Search for the cell housing the specified text and yield its [X, Y] center coordinate. 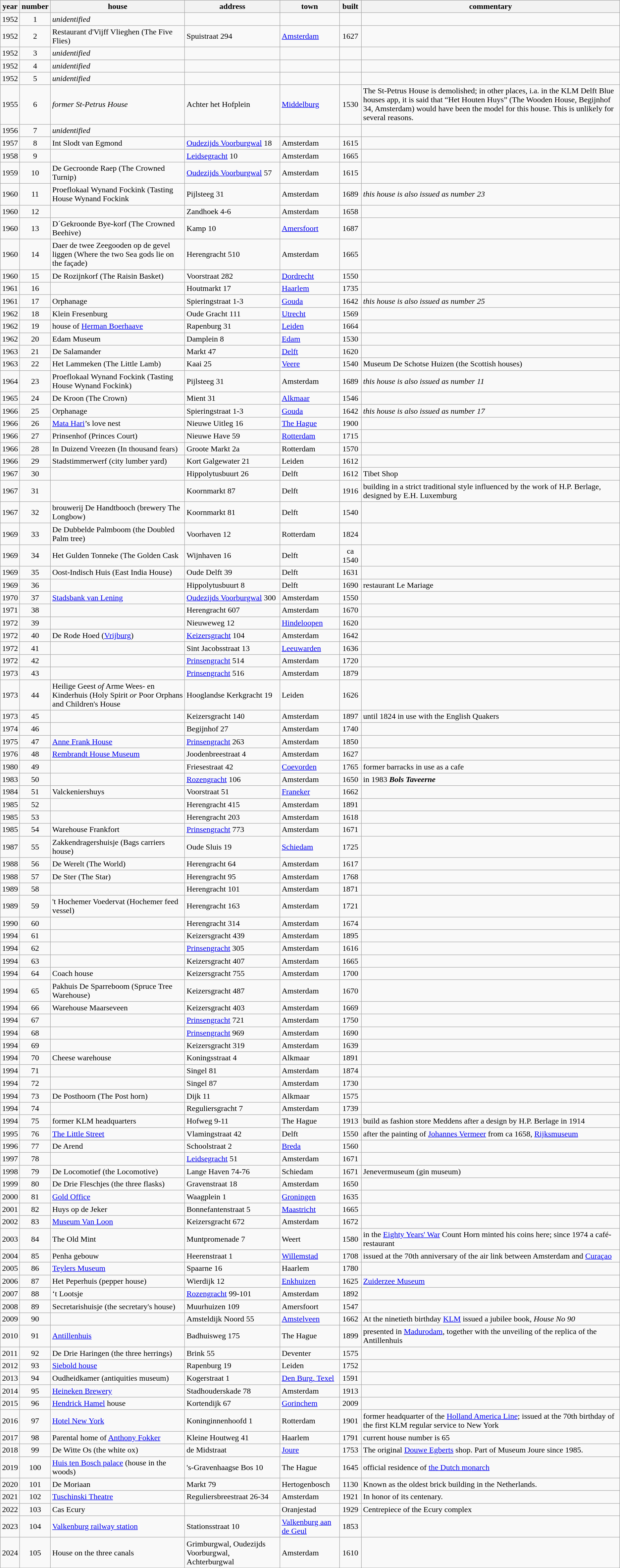
39 [35, 623]
1750 [350, 1020]
Franeker [309, 792]
1901 [350, 1420]
De Gecroonde Raep (The Crowned Turnip) [118, 173]
97 [35, 1420]
Kamp 10 [232, 228]
after the painting of Johannes Vermeer from ca 1658, Rijksmuseum [491, 1133]
Herengracht 95 [232, 876]
38 [35, 610]
Achter het Hofplein [232, 105]
2024 [10, 1552]
15 [35, 276]
1999 [10, 1184]
De Rozijnkorf (The Raisin Basket) [118, 276]
Reguliersbreestraat 26-34 [232, 1497]
until 1824 in use with the English Quakers [491, 716]
Zandhoek 4-6 [232, 211]
Rembrandt House Museum [118, 754]
Stadsbank van Lening [118, 598]
Prinsengracht 514 [232, 661]
1547 [350, 1306]
Rozengracht 106 [232, 779]
20 [35, 339]
Friesestraat 42 [232, 767]
65 [35, 991]
Willemstad [309, 1256]
2017 [10, 1438]
Coach house [118, 974]
de Midstraat [232, 1450]
1916 [350, 491]
28 [35, 448]
Voorstraat 282 [232, 276]
Oude Gracht 111 [232, 314]
Het Lammeken (The Little Lamb) [118, 364]
40 [35, 635]
this house is also issued as number 23 [491, 194]
71 [35, 1071]
Oudezijds Voorburgwal 18 [232, 143]
Leidsegracht 51 [232, 1159]
43 [35, 673]
42 [35, 661]
18 [35, 314]
52 [35, 805]
1955 [10, 105]
41 [35, 648]
Prinsengracht 263 [232, 742]
Lange Haven 74-76 [232, 1172]
Joure [309, 1450]
Herengracht 415 [232, 805]
2 [35, 36]
31 [35, 491]
8 [35, 143]
1780 [350, 1268]
1956 [10, 130]
't Hochemer Voedervat (Hochemer feed vessel) [118, 906]
town [309, 7]
Herengracht 203 [232, 817]
76 [35, 1133]
44 [35, 695]
Prinsengracht 721 [232, 1020]
The Little Street [118, 1133]
Dijk 11 [232, 1096]
Oudheidkamer (antiquities museum) [118, 1378]
Wijnhaven 16 [232, 555]
Leeuwarden [309, 648]
1715 [350, 436]
84 [35, 1239]
1871 [350, 889]
Stadhouderskade 78 [232, 1391]
2000 [10, 1197]
2007 [10, 1294]
in the Eighty Years' War Count Horn minted his coins here; since 1974 a café-restaurant [491, 1239]
Herengracht 101 [232, 889]
2013 [10, 1378]
61 [35, 936]
89 [35, 1306]
70 [35, 1058]
Klein Fresenburg [118, 314]
1570 [350, 448]
Herengracht 607 [232, 610]
4 [35, 66]
59 [35, 906]
commentary [491, 7]
7 [35, 130]
Den Burg, Texel [309, 1378]
47 [35, 742]
1959 [10, 173]
Valkenburg railway station [118, 1526]
1975 [10, 742]
Daer de twee Zeegooden op de gevel liggen (Where the two Sea gods lie on the façade) [118, 254]
Cas Ecury [118, 1509]
Mata Hari’s love nest [118, 423]
year [10, 7]
Groote Markt 2a [232, 448]
1970 [10, 598]
Hippolytusbuurt 8 [232, 585]
63 [35, 961]
2008 [10, 1306]
26 [35, 423]
Deventer [309, 1353]
79 [35, 1172]
Wierdijk 12 [232, 1281]
Museum Van Loon [118, 1222]
Reguliersgracht 7 [232, 1108]
1899 [350, 1336]
De Kroon (The Crown) [118, 398]
2022 [10, 1509]
The original Douwe Egberts shop. Part of Museum Joure since 1985. [491, 1450]
2004 [10, 1256]
64 [35, 974]
1965 [10, 398]
2002 [10, 1222]
Parental home of Anthony Fokker [118, 1438]
48 [35, 754]
Houtmarkt 17 [232, 289]
1958 [10, 156]
99 [35, 1450]
Het Gulden Tonneke (The Golden Cask [118, 555]
De Dubbelde Palmboom (the Doubled Palm tree) [118, 534]
Spaarne 16 [232, 1268]
85 [35, 1256]
1720 [350, 661]
2014 [10, 1391]
1929 [350, 1509]
21 [35, 351]
Coevorden [309, 767]
Herengracht 163 [232, 906]
2023 [10, 1526]
Markt 47 [232, 351]
Teylers Museum [118, 1268]
Restaurant d'Vijff Vlieghen (The Five Flies) [118, 36]
54 [35, 830]
1580 [350, 1239]
Kaai 25 [232, 364]
33 [35, 534]
Nieuwe Uitleg 16 [232, 423]
Warehouse Maarseveen [118, 1008]
Singel 87 [232, 1083]
Singel 81 [232, 1071]
Herengracht 64 [232, 864]
1669 [350, 1008]
100 [35, 1467]
Kleine Houtweg 41 [232, 1438]
Prinsengracht 773 [232, 830]
Keizersgracht 403 [232, 1008]
Herengracht 314 [232, 923]
Valckeniershuys [118, 792]
83 [35, 1222]
Valkenburg aan de Geul [309, 1526]
1753 [350, 1450]
91 [35, 1336]
Heerenstraat 1 [232, 1256]
9 [35, 156]
30 [35, 474]
Schoolstraat 2 [232, 1146]
ca 1540 [350, 555]
69 [35, 1045]
13 [35, 228]
93 [35, 1366]
De Rode Hoed (Vrijburg) [118, 635]
88 [35, 1294]
‘t Lootsje [118, 1294]
1850 [350, 742]
Kogerstraat 1 [232, 1378]
1672 [350, 1222]
1687 [350, 228]
1900 [350, 423]
De Ster (The Star) [118, 876]
2021 [10, 1497]
1765 [350, 767]
Koornmarkt 81 [232, 512]
94 [35, 1378]
Cheese warehouse [118, 1058]
Koninginnenhoofd 1 [232, 1420]
74 [35, 1108]
former KLM headquarters [118, 1121]
brouwerij De Handtbooch (brewery The Longbow) [118, 512]
Muntpromenade 7 [232, 1239]
De Werelt (The World) [118, 864]
current house number is 65 [491, 1438]
address [232, 7]
Voorhaven 12 [232, 534]
1974 [10, 729]
2011 [10, 1353]
Amstelveen [309, 1319]
In Duizend Vreezen (In thousand fears) [118, 448]
Prinsengracht 305 [232, 948]
The Old Mint [118, 1239]
66 [35, 1008]
1990 [10, 923]
16 [35, 289]
Heineken Brewery [118, 1391]
1971 [10, 610]
1645 [350, 1467]
Nieuwe Have 59 [232, 436]
Enkhuizen [309, 1281]
2005 [10, 1268]
Gravenstraat 18 [232, 1184]
1560 [350, 1146]
1569 [350, 314]
Utrecht [309, 314]
's-Gravenhaagse Bos 10 [232, 1467]
built [350, 7]
De Witte Os (the white ox) [118, 1450]
36 [35, 585]
Bonnefantenstraat 5 [232, 1209]
Oude Delft 39 [232, 573]
Prinsenhof (Princes Court) [118, 436]
Tuschinski Theatre [118, 1497]
1674 [350, 923]
Joodenbreestraat 4 [232, 754]
1610 [350, 1552]
24 [35, 398]
restaurant Le Mariage [491, 585]
1984 [10, 792]
1130 [350, 1484]
Penha gebouw [118, 1256]
Hippolytusbuurt 26 [232, 474]
Keizersgracht 487 [232, 991]
In honor of its centenary. [491, 1497]
Tibet Shop [491, 474]
1664 [350, 326]
Grimburgwal, Oudezijds Voorburgwal, Achterburgwal [232, 1552]
Muurhuizen 109 [232, 1306]
Edam [309, 339]
Int Slodt van Egmond [118, 143]
D´Gekroonde Bye-korf (The Crowned Beehive) [118, 228]
2001 [10, 1209]
1636 [350, 648]
Secretarishuisje (the secretary's house) [118, 1306]
1631 [350, 573]
Maastricht [309, 1209]
25 [35, 411]
Breda [309, 1146]
Museum De Schotse Huizen (the Scottish houses) [491, 364]
Known as the oldest brick building in the Netherlands. [491, 1484]
Hooglandse Kerkgracht 19 [232, 695]
102 [35, 1497]
1591 [350, 1378]
Hindeloopen [309, 623]
68 [35, 1033]
this house is also issued as number 17 [491, 411]
Brink 55 [232, 1353]
Koornmarkt 87 [232, 491]
Gold Office [118, 1197]
58 [35, 889]
1658 [350, 211]
Jenevermuseum (gin museum) [491, 1172]
in 1983 Bols Taveerne [491, 779]
2012 [10, 1366]
Siebold house [118, 1366]
1752 [350, 1366]
Voorstraat 51 [232, 792]
Middelburg [309, 105]
1895 [350, 936]
Koningsstraat 4 [232, 1058]
Begijnhof 27 [232, 729]
Groningen [309, 1197]
De Arend [118, 1146]
1921 [350, 1497]
Rozengracht 99-101 [232, 1294]
Badhuisweg 175 [232, 1336]
Hertogenbosch [309, 1484]
1768 [350, 876]
Dordrecht [309, 276]
Stationsstraat 10 [232, 1526]
56 [35, 864]
73 [35, 1096]
1791 [350, 1438]
1892 [350, 1294]
78 [35, 1159]
Gorinchem [309, 1404]
19 [35, 326]
104 [35, 1526]
Hotel New York [118, 1420]
Leidsegracht 10 [232, 156]
1708 [350, 1256]
De Posthoorn (The Post horn) [118, 1096]
Oranjestad [309, 1509]
Antillenhuis [118, 1336]
1995 [10, 1133]
De Moriaan [118, 1484]
Keizersgracht 104 [232, 635]
De Locomotief (the Locomotive) [118, 1172]
Proeflokaal Wynand Fockink (Tasting House Wynand Fockink [118, 194]
Heilige Geest of Arme Wees- en Kinderhuis (Holy Spirit or Poor Orphans and Children's House [118, 695]
Centrepiece of the Ecury complex [491, 1509]
101 [35, 1484]
Weert [309, 1239]
49 [35, 767]
Keizersgracht 407 [232, 961]
Hendrick Hamel house [118, 1404]
1824 [350, 534]
87 [35, 1281]
1626 [350, 695]
96 [35, 1404]
Keizersgracht 672 [232, 1222]
De Salamander [118, 351]
77 [35, 1146]
official residence of the Dutch monarch [491, 1467]
2015 [10, 1404]
105 [35, 1552]
1725 [350, 847]
60 [35, 923]
presented in Madurodam, together with the unveiling of the replica of the Antillenhuis [491, 1336]
build as fashion store Meddens after a design by H.P. Berlage in 1914 [491, 1121]
Oost-Indisch Huis (East India House) [118, 573]
Amsteldijk Noord 55 [232, 1319]
103 [35, 1509]
2006 [10, 1281]
2003 [10, 1239]
45 [35, 716]
Markt 79 [232, 1484]
80 [35, 1184]
90 [35, 1319]
17 [35, 301]
12 [35, 211]
2019 [10, 1467]
1546 [350, 398]
Kort Galgewater 21 [232, 461]
Zakkendragershuisje (Bags carriers house) [118, 847]
Mient 31 [232, 398]
Sint Jacobsstraat 13 [232, 648]
50 [35, 779]
Warehouse Frankfort [118, 830]
Oudezijds Voorburgwal 57 [232, 173]
2016 [10, 1420]
De Drie Fleschjes (the three flasks) [118, 1184]
1635 [350, 1197]
72 [35, 1083]
2018 [10, 1450]
Huis ten Bosch palace (house in the woods) [118, 1467]
Kortendijk 67 [232, 1404]
95 [35, 1391]
37 [35, 598]
1617 [350, 864]
1998 [10, 1172]
Stadstimmerwerf (city lumber yard) [118, 461]
51 [35, 792]
Oude Sluis 19 [232, 847]
Rapenburg 19 [232, 1366]
1987 [10, 847]
10 [35, 173]
1625 [350, 1281]
2020 [10, 1484]
Keizersgracht 319 [232, 1045]
46 [35, 729]
Hofweg 9-11 [232, 1121]
98 [35, 1438]
62 [35, 948]
former headquarter of the Holland America Line; issued at the 70th birthday of the first KLM regular service to New York [491, 1420]
1639 [350, 1045]
Het Peperhuis (pepper house) [118, 1281]
55 [35, 847]
house of Herman Boerhaave [118, 326]
1740 [350, 729]
5 [35, 78]
former St-Petrus House [118, 105]
1957 [10, 143]
23 [35, 381]
Edam Museum [118, 339]
1739 [350, 1108]
House on the three canals [118, 1552]
67 [35, 1020]
1721 [350, 906]
11 [35, 194]
1874 [350, 1071]
house [118, 7]
82 [35, 1209]
De Drie Haringen (the three herrings) [118, 1353]
81 [35, 1197]
issued at the 70th anniversary of the air link between Amsterdam and Curaçao [491, 1256]
3 [35, 53]
Huys op de Jeker [118, 1209]
1 [35, 19]
Damplein 8 [232, 339]
this house is also issued as number 25 [491, 301]
At the ninetieth birthday KLM issued a jubilee book, House No 90 [491, 1319]
1983 [10, 779]
this house is also issued as number 11 [491, 381]
57 [35, 876]
1976 [10, 754]
1853 [350, 1526]
75 [35, 1121]
Waagplein 1 [232, 1197]
1964 [10, 381]
Spuistraat 294 [232, 36]
1897 [350, 716]
former barracks in use as a cafe [491, 767]
29 [35, 461]
Pakhuis De Sparreboom (Spruce Tree Warehouse) [118, 991]
Rapenburg 31 [232, 326]
Keizersgracht 755 [232, 974]
53 [35, 817]
number [35, 7]
1735 [350, 289]
building in a strict traditional style influenced by the work of H.P. Berlage, designed by E.H. Luxemburg [491, 491]
92 [35, 1353]
Nieuweweg 12 [232, 623]
35 [35, 573]
34 [35, 555]
1618 [350, 817]
Zuiderzee Museum [491, 1281]
27 [35, 436]
Proeflokaal Wynand Fockink (Tasting House Wynand Fockink) [118, 381]
1879 [350, 673]
1730 [350, 1083]
14 [35, 254]
Vlamingstraat 42 [232, 1133]
Veere [309, 364]
6 [35, 105]
1996 [10, 1146]
2010 [10, 1336]
1616 [350, 948]
Oudezijds Voorburgwal 300 [232, 598]
1700 [350, 974]
Keizersgracht 439 [232, 936]
1980 [10, 767]
Keizersgracht 140 [232, 716]
Prinsengracht 516 [232, 673]
86 [35, 1268]
22 [35, 364]
Anne Frank House [118, 742]
1997 [10, 1159]
32 [35, 512]
Prinsengracht 969 [232, 1033]
Herengracht 510 [232, 254]
